Find where the given text appears and provide that cell's center as [X, Y] coordinate. 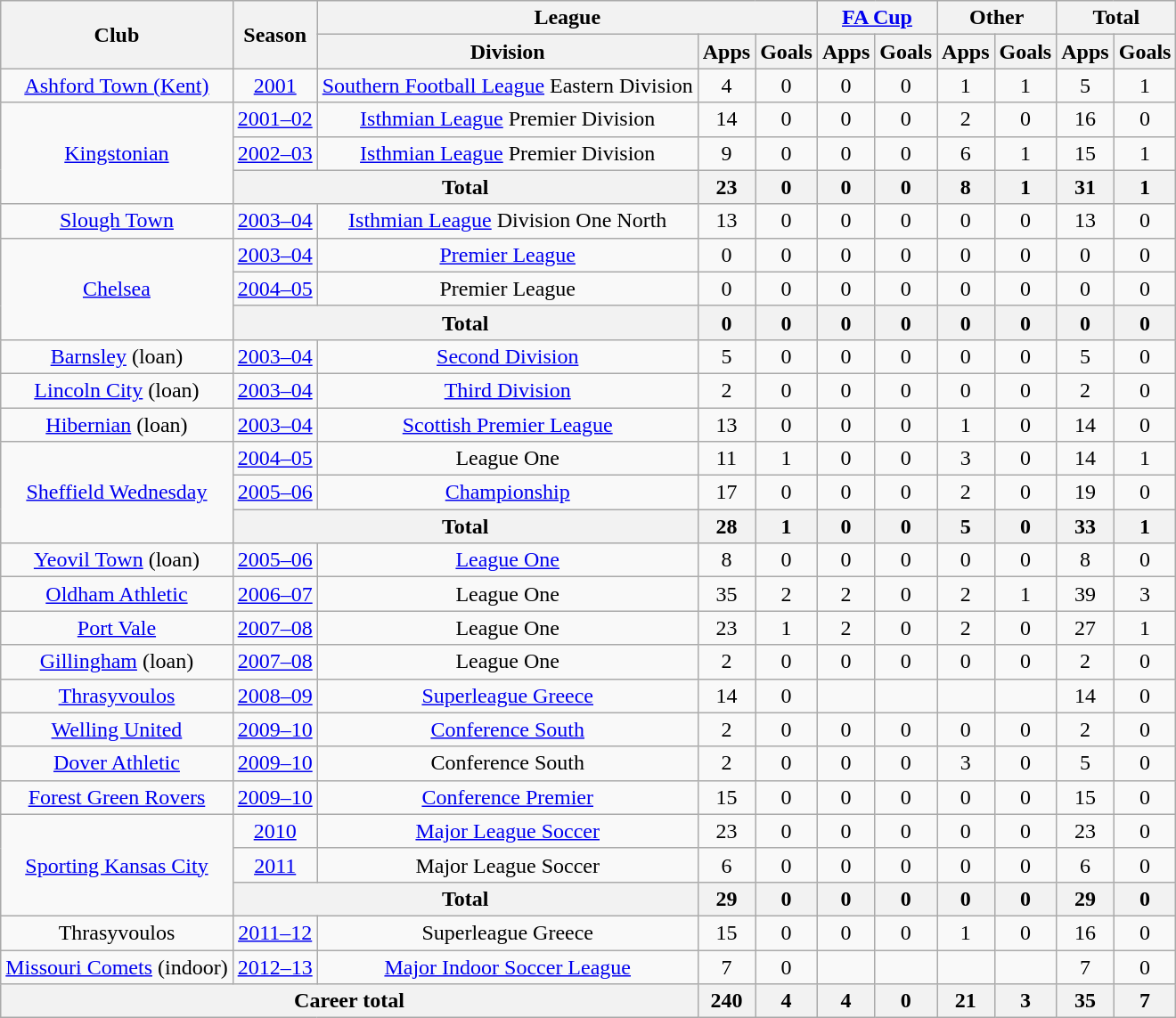
21 [966, 1001]
19 [1085, 493]
27 [1085, 628]
Lincoln City (loan) [117, 390]
2008–09 [274, 696]
2010 [274, 831]
Barnsley (loan) [117, 356]
2012–13 [274, 966]
Welling United [117, 729]
Forest Green Rovers [117, 797]
Season [274, 35]
Gillingham (loan) [117, 662]
33 [1085, 526]
Hibernian (loan) [117, 425]
Major Indoor Soccer League [508, 966]
2011 [274, 865]
2002–03 [274, 153]
2011–12 [274, 932]
Sheffield Wednesday [117, 493]
Other [997, 18]
39 [1085, 594]
Yeovil Town (loan) [117, 560]
Oldham Athletic [117, 594]
2001–02 [274, 119]
Ashford Town (Kent) [117, 86]
Club [117, 35]
Conference Premier [508, 797]
2006–07 [274, 594]
31 [1085, 187]
28 [726, 526]
11 [726, 459]
Southern Football League Eastern Division [508, 86]
Scottish Premier League [508, 425]
17 [726, 493]
League [567, 18]
9 [726, 153]
Championship [508, 493]
Isthmian League Division One North [508, 221]
Chelsea [117, 289]
Sporting Kansas City [117, 865]
Kingstonian [117, 153]
Division [508, 52]
Second Division [508, 356]
Career total [349, 1001]
2001 [274, 86]
Missouri Comets (indoor) [117, 966]
Third Division [508, 390]
Slough Town [117, 221]
Dover Athletic [117, 763]
FA Cup [877, 18]
240 [726, 1001]
Port Vale [117, 628]
